Extract the (X, Y) coordinate from the center of the cell holding the provided text.  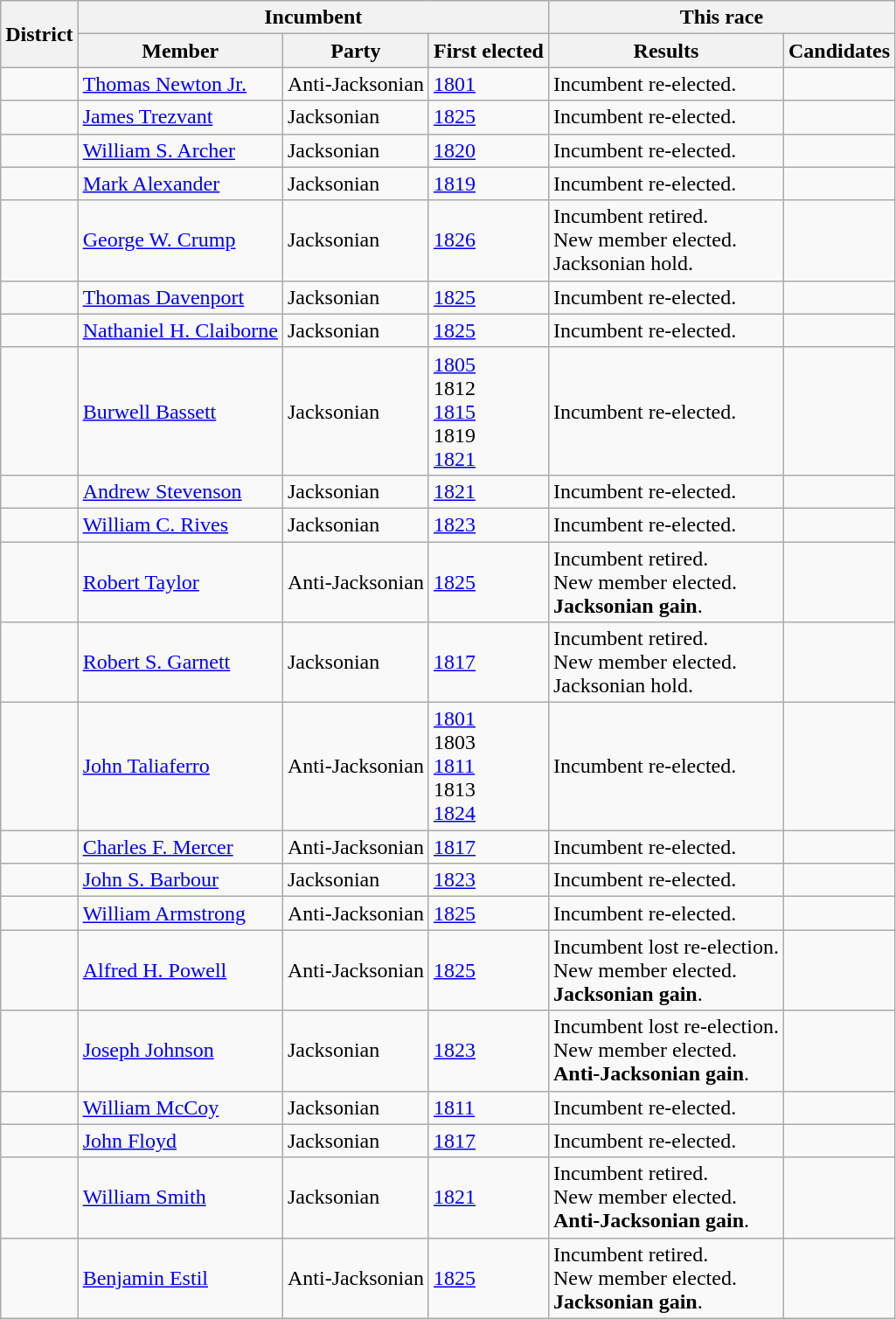
James Trezvant (180, 117)
1826 (488, 240)
Andrew Stevenson (180, 491)
Robert S. Garnett (180, 663)
Incumbent retired.New member elected.Anti-Jacksonian gain. (666, 1198)
John Taliaferro (180, 767)
1801 (488, 84)
Results (666, 51)
Thomas Davenport (180, 297)
Candidates (839, 51)
Nathaniel H. Claiborne (180, 330)
1811 (488, 1107)
Member (180, 51)
George W. Crump (180, 240)
Alfred H. Powell (180, 970)
William Smith (180, 1198)
First elected (488, 51)
1819 (488, 184)
Thomas Newton Jr. (180, 84)
Burwell Bassett (180, 411)
This race (721, 17)
Mark Alexander (180, 184)
Benjamin Estil (180, 1278)
Incumbent lost re-election.New member elected.Jacksonian gain. (666, 970)
William McCoy (180, 1107)
Party (355, 51)
1820 (488, 150)
William Armstrong (180, 913)
Incumbent lost re-election.New member elected.Anti-Jacksonian gain. (666, 1051)
William C. Rives (180, 524)
18011803 1811 1813 1824 (488, 767)
18051812 18151819 1821 (488, 411)
Charles F. Mercer (180, 847)
Robert Taylor (180, 582)
William S. Archer (180, 150)
John Floyd (180, 1141)
Joseph Johnson (180, 1051)
John S. Barbour (180, 880)
District (39, 34)
Incumbent (313, 17)
